Provide the [x, y] coordinate of the cell's center where the given text is located.  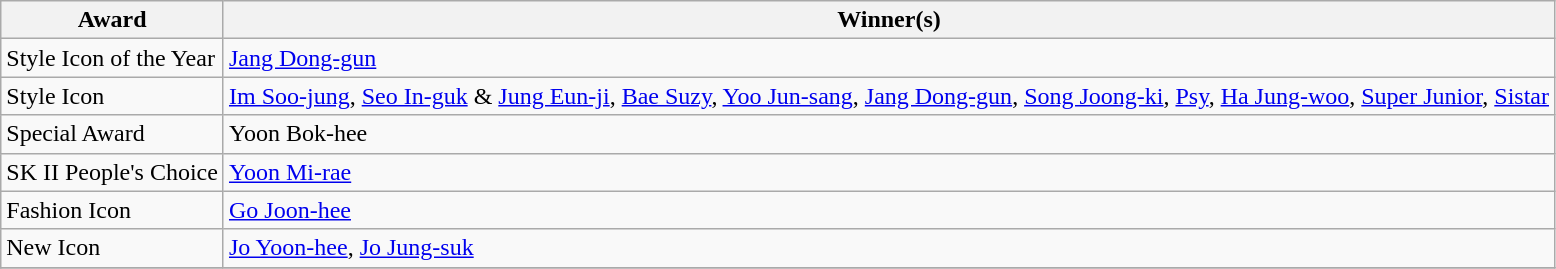
Jo Yoon-hee, Jo Jung-suk [888, 248]
Yoon Bok-hee [888, 134]
Style Icon of the Year [112, 58]
Award [112, 20]
Special Award [112, 134]
SK II People's Choice [112, 172]
New Icon [112, 248]
Yoon Mi-rae [888, 172]
Im Soo-jung, Seo In-guk & Jung Eun-ji, Bae Suzy, Yoo Jun-sang, Jang Dong-gun, Song Joong-ki, Psy, Ha Jung-woo, Super Junior, Sistar [888, 96]
Fashion Icon [112, 210]
Winner(s) [888, 20]
Go Joon-hee [888, 210]
Jang Dong-gun [888, 58]
Style Icon [112, 96]
